From the cell containing the given text, extract its center point as (x, y) coordinate. 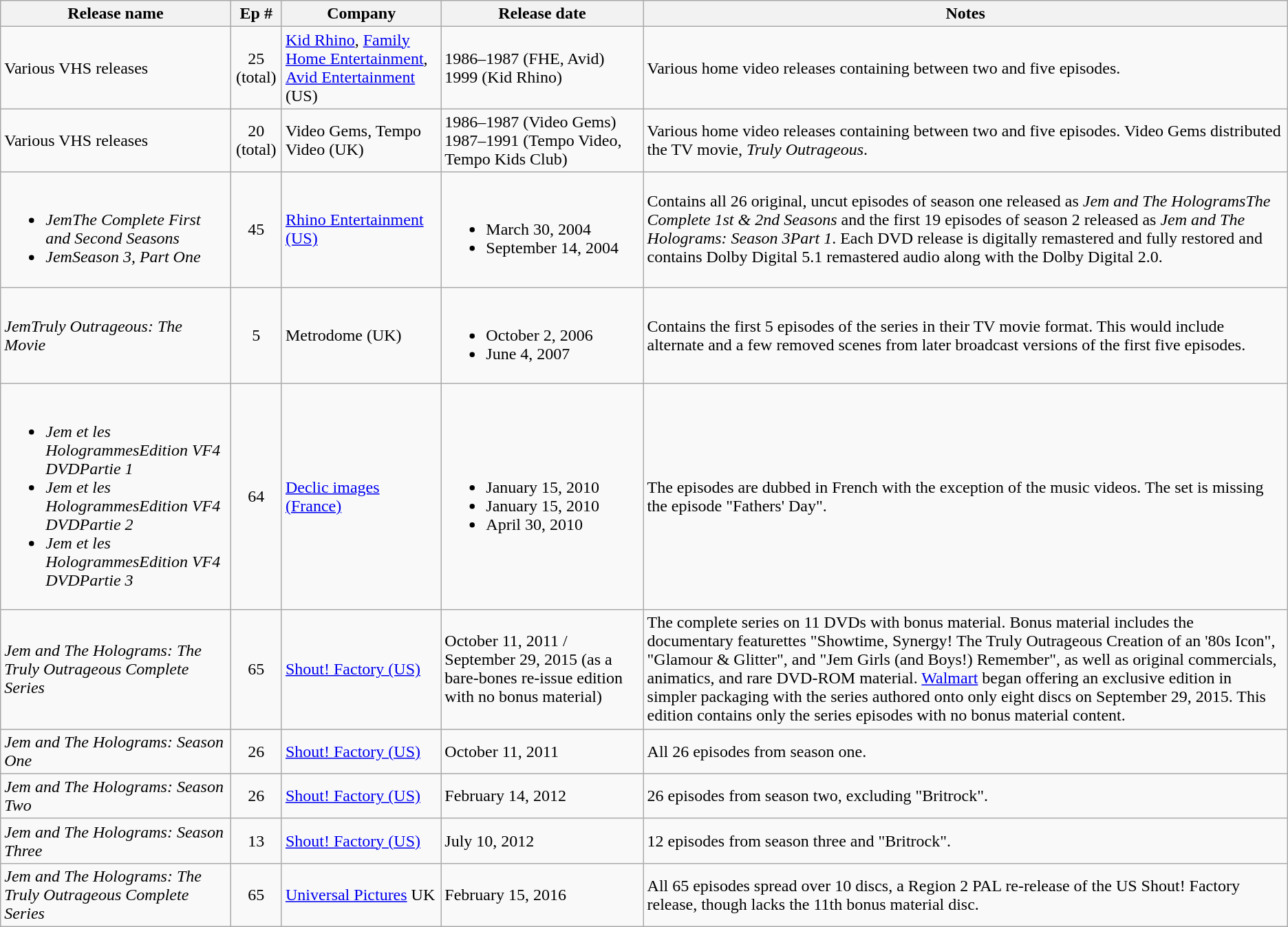
26 episodes from season two, excluding "Britrock". (965, 796)
20 (total) (256, 140)
The episodes are dubbed in French with the exception of the music videos. The set is missing the episode "Fathers' Day". (965, 497)
October 11, 2011 (542, 752)
Jem and The Holograms: Season One (116, 752)
Various home video releases containing between two and five episodes. Video Gems distributed the TV movie, Truly Outrageous. (965, 140)
13 (256, 841)
Video Gems, Tempo Video (UK) (361, 140)
JemTruly Outrageous: The Movie (116, 335)
October 2, 2006June 4, 2007 (542, 335)
March 30, 2004September 14, 2004 (542, 230)
Company (361, 14)
January 15, 2010January 15, 2010April 30, 2010 (542, 497)
Release date (542, 14)
Ep # (256, 14)
October 11, 2011 / September 29, 2015 (as a bare-bones re-issue edition with no bonus material) (542, 669)
Notes (965, 14)
1986–1987 (FHE, Avid) 1999 (Kid Rhino) (542, 67)
Kid Rhino, Family Home Entertainment, Avid Entertainment (US) (361, 67)
Jem and The Holograms: Season Three (116, 841)
Metrodome (UK) (361, 335)
Jem and The Holograms: Season Two (116, 796)
July 10, 2012 (542, 841)
1986–1987 (Video Gems) 1987–1991 (Tempo Video, Tempo Kids Club) (542, 140)
64 (256, 497)
Various home video releases containing between two and five episodes. (965, 67)
12 episodes from season three and "Britrock". (965, 841)
Jem et les HologrammesEdition VF4 DVDPartie 1Jem et les HologrammesEdition VF4 DVDPartie 2Jem et les HologrammesEdition VF4 DVDPartie 3 (116, 497)
Universal Pictures UK (361, 895)
All 65 episodes spread over 10 discs, a Region 2 PAL re-release of the US Shout! Factory release, though lacks the 11th bonus material disc. (965, 895)
JemThe Complete First and Second SeasonsJemSeason 3, Part One (116, 230)
February 15, 2016 (542, 895)
Rhino Entertainment (US) (361, 230)
45 (256, 230)
25 (total) (256, 67)
February 14, 2012 (542, 796)
5 (256, 335)
Declic images (France) (361, 497)
All 26 episodes from season one. (965, 752)
Release name (116, 14)
